Return (X, Y) of the center of cell containing provided text 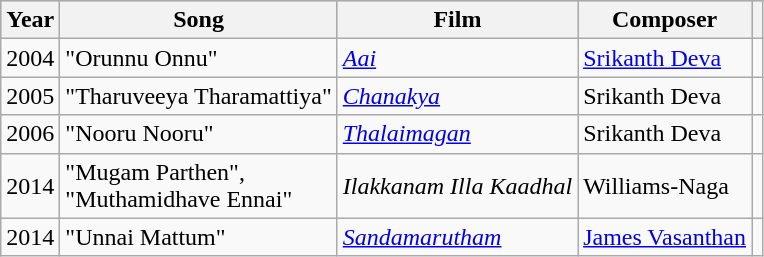
Williams-Naga (665, 186)
Composer (665, 20)
2005 (30, 96)
Chanakya (457, 96)
Ilakkanam Illa Kaadhal (457, 186)
"Tharuveeya Tharamattiya" (198, 96)
Thalaimagan (457, 134)
2006 (30, 134)
Year (30, 20)
2004 (30, 58)
Sandamarutham (457, 237)
"Mugam Parthen","Muthamidhave Ennai" (198, 186)
Song (198, 20)
Aai (457, 58)
"Unnai Mattum" (198, 237)
"Orunnu Onnu" (198, 58)
Film (457, 20)
"Nooru Nooru" (198, 134)
James Vasanthan (665, 237)
